Extract the (X, Y) coordinate from the center of the cell holding the provided text.  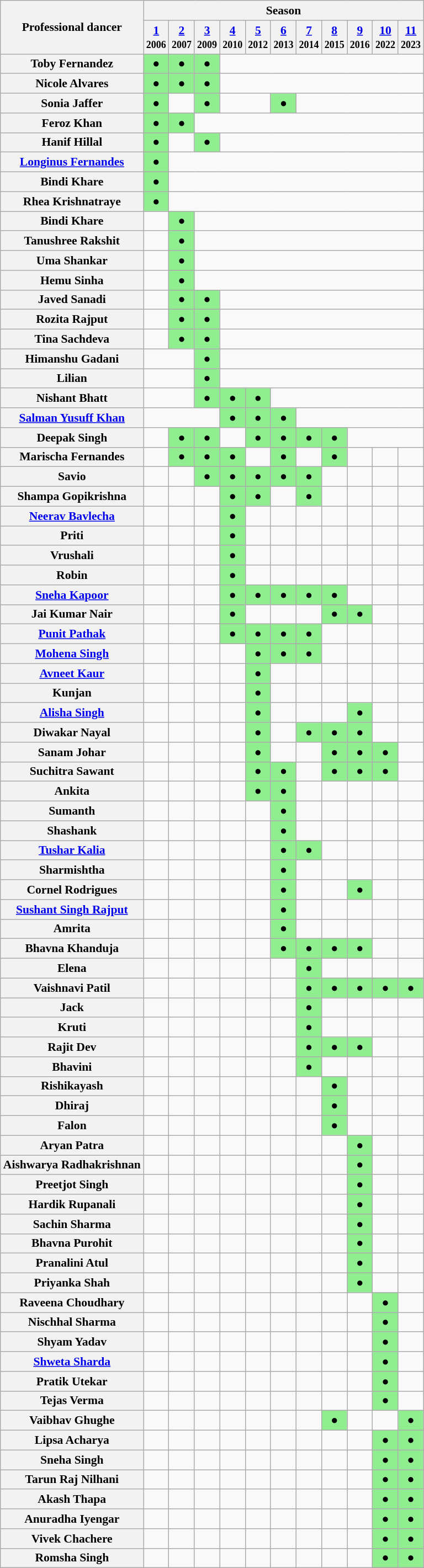
Savio (72, 477)
Hanif Hillal (72, 142)
Preetjot Singh (72, 1185)
Tarun Raj Nilhani (72, 1480)
32009 (207, 38)
Raveena Choudhary (72, 1303)
Rozita Rajput (72, 320)
Lipsa Acharya (72, 1441)
Aishwarya Radhakrishnan (72, 1165)
Toby Fernandez (72, 64)
Marischa Fernandes (72, 457)
Pranalini Atul (72, 1263)
Neerav Bavlecha (72, 516)
Tina Sachdeva (72, 339)
52012 (258, 38)
Vrushali (72, 556)
Sneha Singh (72, 1460)
102022 (385, 38)
Robin (72, 575)
Aryan Patra (72, 1145)
Jai Kumar Nair (72, 614)
Anuradha Iyengar (72, 1519)
Deepak Singh (72, 438)
42010 (232, 38)
Sneha Kapoor (72, 595)
Rhea Krishnatraye (72, 201)
Tejas Verma (72, 1401)
Rajit Dev (72, 1047)
12006 (156, 38)
Kruti (72, 1028)
Ankita (72, 791)
Nishant Bhatt (72, 398)
Uma Shankar (72, 261)
Himanshu Gadani (72, 359)
Mohena Singh (72, 654)
92016 (360, 38)
Sushant Singh Rajput (72, 910)
Season (284, 10)
Vivek Chachere (72, 1539)
Vaibhav Ghughe (72, 1421)
Alisha Singh (72, 713)
Longinus Fernandes (72, 162)
Diwakar Nayal (72, 732)
Javed Sanadi (72, 300)
Bhavna Purohit (72, 1243)
Sanam Johar (72, 752)
Sachin Sharma (72, 1224)
Punit Pathak (72, 634)
Bhavini (72, 1067)
Shashank (72, 831)
Nischhal Sharma (72, 1322)
Hardik Rupanali (72, 1204)
Romsha Singh (72, 1558)
Hemu Sinha (72, 280)
Suchitra Sawant (72, 772)
Lilian (72, 379)
Amrita (72, 929)
Rishikayash (72, 1086)
Priyanka Shah (72, 1283)
Avneet Kaur (72, 673)
Shweta Sharda (72, 1362)
Dhiraj (72, 1106)
72014 (309, 38)
Tanushree Rakshit (72, 241)
Cornel Rodrigues (72, 890)
Falon (72, 1126)
Shyam Yadav (72, 1342)
22007 (182, 38)
Salman Yusuff Khan (72, 418)
62013 (283, 38)
Vaishnavi Patil (72, 988)
Pratik Utekar (72, 1381)
Bhavna Khanduja (72, 949)
Tushar Kalia (72, 851)
Priti (72, 536)
Elena (72, 969)
82015 (335, 38)
Sumanth (72, 811)
Professional dancer (72, 28)
Akash Thapa (72, 1500)
Kunjan (72, 693)
Nicole Alvares (72, 84)
Jack (72, 1008)
Sharmishtha (72, 870)
Shampa Gopikrishna (72, 497)
112023 (411, 38)
Feroz Khan (72, 123)
Sonia Jaffer (72, 103)
